Provide the [x, y] coordinate of the cell's center where the given text is located.  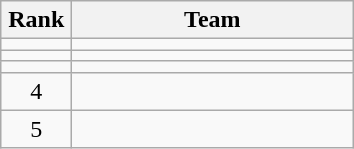
Rank [36, 20]
4 [36, 91]
5 [36, 129]
Team [212, 20]
